Search for the cell housing the specified text and yield its [x, y] center coordinate. 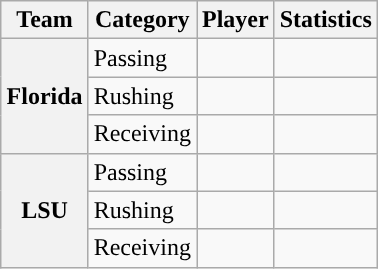
Statistics [326, 20]
Florida [44, 96]
Team [44, 20]
LSU [44, 210]
Player [235, 20]
Category [142, 20]
